Extract the (X, Y) coordinate from the center of the cell holding the provided text.  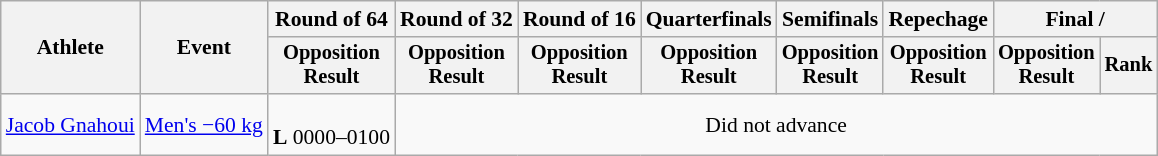
Athlete (70, 48)
Rank (1129, 66)
Round of 16 (580, 19)
Did not advance (776, 124)
Men's −60 kg (204, 124)
L 0000–0100 (332, 124)
Jacob Gnahoui (70, 124)
Repechage (938, 19)
Event (204, 48)
Quarterfinals (709, 19)
Semifinals (830, 19)
Round of 32 (456, 19)
Round of 64 (332, 19)
Final / (1075, 19)
